Identify which cell holds the provided text, then report its [x, y] central coordinate. 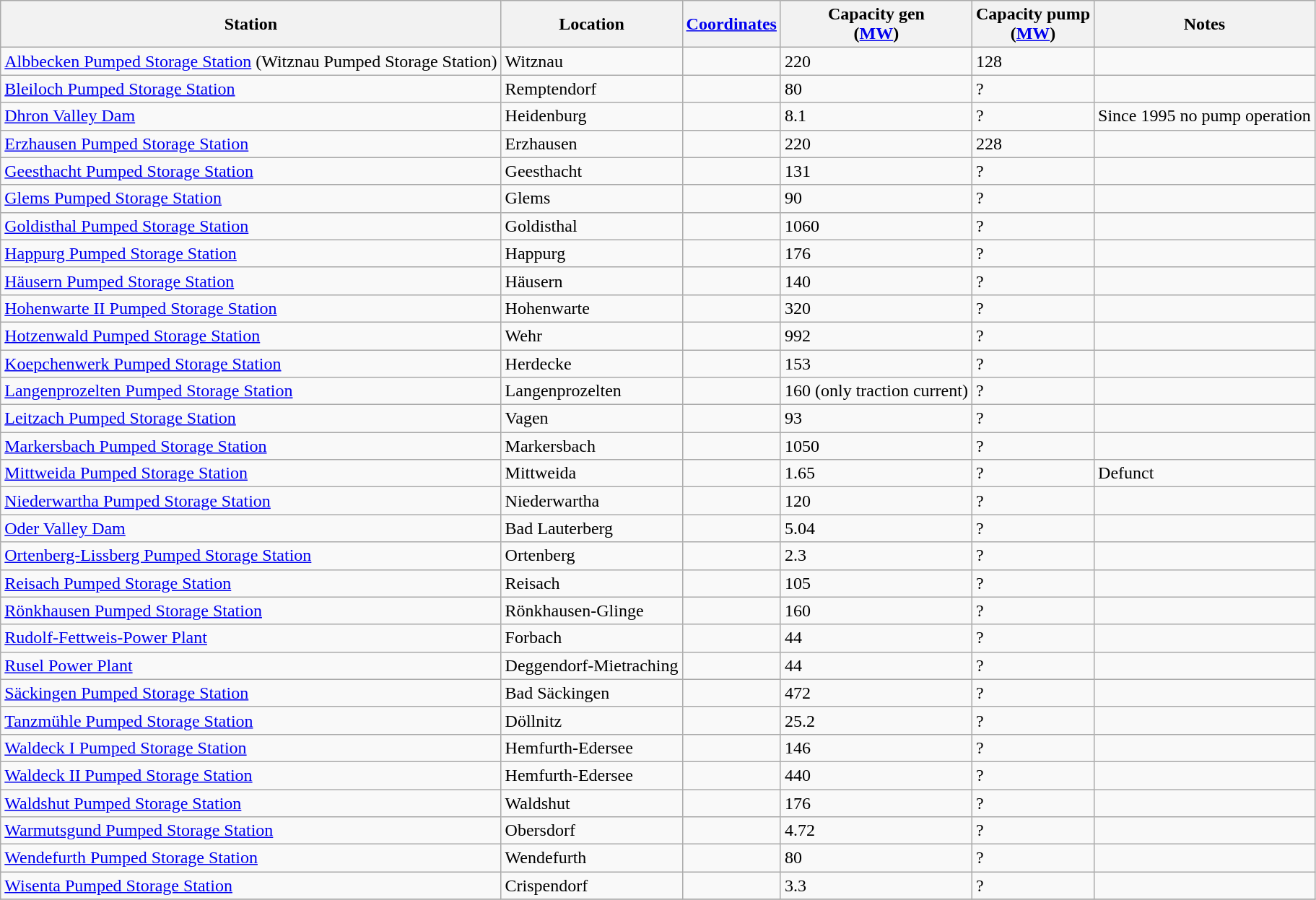
Happurg [592, 253]
Herdecke [592, 363]
Wendefurth [592, 858]
Markersbach [592, 446]
Dhron Valley Dam [251, 116]
Säckingen Pumped Storage Station [251, 693]
Rudolf-Fettweis-Power Plant [251, 638]
Glems [592, 198]
Waldshut [592, 803]
Ortenberg-Lissberg Pumped Storage Station [251, 556]
Niederwartha [592, 501]
128 [1032, 61]
146 [876, 748]
Koepchenwerk Pumped Storage Station [251, 363]
Reisach Pumped Storage Station [251, 583]
Wehr [592, 336]
8.1 [876, 116]
Mittweida Pumped Storage Station [251, 473]
Witznau [592, 61]
Ortenberg [592, 556]
Goldisthal [592, 226]
Geesthacht Pumped Storage Station [251, 171]
Glems Pumped Storage Station [251, 198]
Bad Säckingen [592, 693]
320 [876, 308]
25.2 [876, 720]
160 (only traction current) [876, 391]
Remptendorf [592, 89]
Erzhausen [592, 144]
Hohenwarte [592, 308]
Since 1995 no pump operation [1205, 116]
Langenprozelten [592, 391]
Deggendorf-Mietraching [592, 665]
Geesthacht [592, 171]
Rönkhausen Pumped Storage Station [251, 611]
Oder Valley Dam [251, 528]
4.72 [876, 831]
1060 [876, 226]
Leitzach Pumped Storage Station [251, 419]
Wisenta Pumped Storage Station [251, 886]
Warmutsgund Pumped Storage Station [251, 831]
Tanzmühle Pumped Storage Station [251, 720]
90 [876, 198]
160 [876, 611]
5.04 [876, 528]
472 [876, 693]
Markersbach Pumped Storage Station [251, 446]
1.65 [876, 473]
3.3 [876, 886]
Niederwartha Pumped Storage Station [251, 501]
Obersdorf [592, 831]
Forbach [592, 638]
Happurg Pumped Storage Station [251, 253]
Häusern [592, 281]
1050 [876, 446]
Waldeck II Pumped Storage Station [251, 775]
Hohenwarte II Pumped Storage Station [251, 308]
Notes [1205, 25]
Albbecken Pumped Storage Station (Witznau Pumped Storage Station) [251, 61]
Goldisthal Pumped Storage Station [251, 226]
Erzhausen Pumped Storage Station [251, 144]
93 [876, 419]
Heidenburg [592, 116]
Waldeck I Pumped Storage Station [251, 748]
Coordinates [731, 25]
2.3 [876, 556]
Langenprozelten Pumped Storage Station [251, 391]
140 [876, 281]
Döllnitz [592, 720]
Capacity gen (MW) [876, 25]
228 [1032, 144]
Bleiloch Pumped Storage Station [251, 89]
120 [876, 501]
Location [592, 25]
Bad Lauterberg [592, 528]
Rönkhausen-Glinge [592, 611]
Defunct [1205, 473]
440 [876, 775]
Häusern Pumped Storage Station [251, 281]
Mittweida [592, 473]
992 [876, 336]
131 [876, 171]
Hotzenwald Pumped Storage Station [251, 336]
Vagen [592, 419]
Waldshut Pumped Storage Station [251, 803]
153 [876, 363]
Reisach [592, 583]
Wendefurth Pumped Storage Station [251, 858]
Capacity pump (MW) [1032, 25]
105 [876, 583]
Station [251, 25]
Rusel Power Plant [251, 665]
Crispendorf [592, 886]
